Return [X, Y] of the center of cell containing provided text 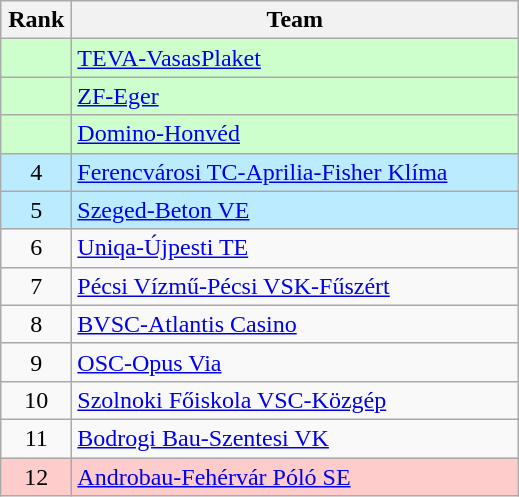
Androbau-Fehérvár Póló SE [295, 477]
Pécsi Vízmű-Pécsi VSK-Fűszért [295, 286]
4 [36, 172]
OSC-Opus Via [295, 362]
Szolnoki Főiskola VSC-Közgép [295, 400]
Bodrogi Bau-Szentesi VK [295, 438]
5 [36, 210]
11 [36, 438]
12 [36, 477]
Rank [36, 20]
7 [36, 286]
Ferencvárosi TC-Aprilia-Fisher Klíma [295, 172]
TEVA-VasasPlaket [295, 58]
BVSC-Atlantis Casino [295, 324]
8 [36, 324]
Domino-Honvéd [295, 134]
10 [36, 400]
6 [36, 248]
ZF-Eger [295, 96]
9 [36, 362]
Team [295, 20]
Szeged-Beton VE [295, 210]
Uniqa-Újpesti TE [295, 248]
